Return (x, y) of the center of cell containing provided text 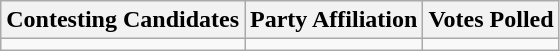
Votes Polled (491, 20)
Contesting Candidates (123, 20)
Party Affiliation (334, 20)
